Provide the (x, y) coordinate of the cell's center where the given text is located.  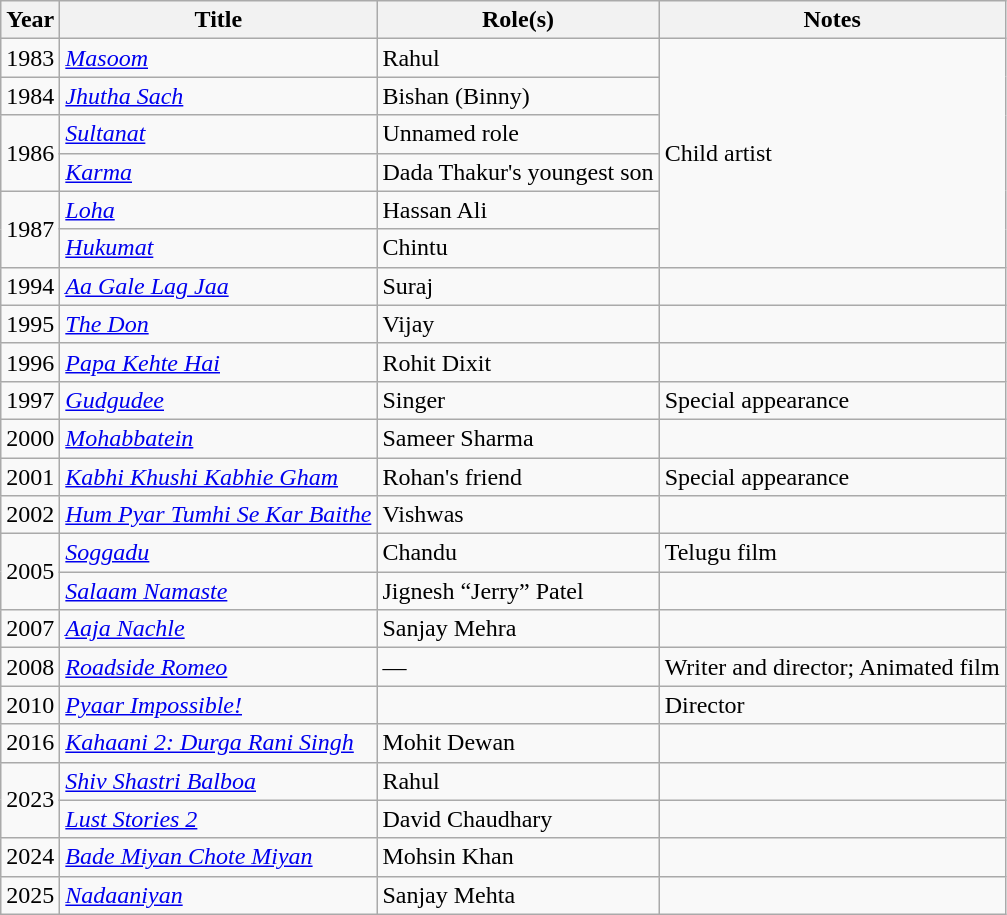
2024 (30, 857)
Title (218, 20)
Jignesh “Jerry” Patel (518, 591)
1987 (30, 229)
Hassan Ali (518, 210)
1996 (30, 362)
Role(s) (518, 20)
2007 (30, 629)
Mohabbatein (218, 438)
Director (832, 705)
Nadaaniyan (218, 895)
Kabhi Khushi Kabhie Gham (218, 477)
Soggadu (218, 553)
Bade Miyan Chote Miyan (218, 857)
Dada Thakur's youngest son (518, 172)
— (518, 667)
Notes (832, 20)
2001 (30, 477)
Hukumat (218, 248)
Karma (218, 172)
Year (30, 20)
Rohit Dixit (518, 362)
Roadside Romeo (218, 667)
Mohit Dewan (518, 743)
Aa Gale Lag Jaa (218, 286)
Bishan (Binny) (518, 96)
1997 (30, 400)
Suraj (518, 286)
Writer and director; Animated film (832, 667)
2008 (30, 667)
The Don (218, 324)
2010 (30, 705)
2000 (30, 438)
David Chaudhary (518, 819)
1986 (30, 153)
Shiv Shastri Balboa (218, 781)
Singer (518, 400)
2002 (30, 515)
Hum Pyar Tumhi Se Kar Baithe (218, 515)
Jhutha Sach (218, 96)
Lust Stories 2 (218, 819)
Chintu (518, 248)
Child artist (832, 153)
Rohan's friend (518, 477)
Sameer Sharma (518, 438)
Sanjay Mehra (518, 629)
Kahaani 2: Durga Rani Singh (218, 743)
Vijay (518, 324)
Vishwas (518, 515)
1994 (30, 286)
Loha (218, 210)
2016 (30, 743)
Mohsin Khan (518, 857)
1984 (30, 96)
Sanjay Mehta (518, 895)
Telugu film (832, 553)
Unnamed role (518, 134)
Papa Kehte Hai (218, 362)
1983 (30, 58)
1995 (30, 324)
2005 (30, 572)
2025 (30, 895)
Chandu (518, 553)
Aaja Nachle (218, 629)
Salaam Namaste (218, 591)
2023 (30, 800)
Masoom (218, 58)
Gudgudee (218, 400)
Pyaar Impossible! (218, 705)
Sultanat (218, 134)
